Find where the given text appears and provide that cell's center as [x, y] coordinate. 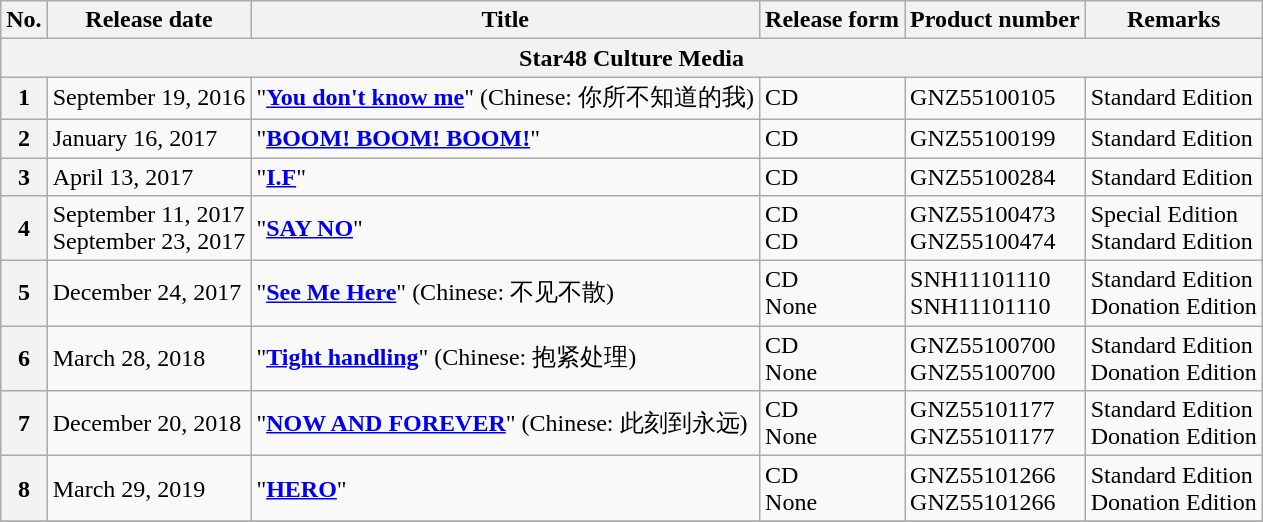
March 28, 2018 [149, 358]
GNZ55101177GNZ55101177 [996, 424]
April 13, 2017 [149, 177]
Release form [832, 20]
No. [24, 20]
1 [24, 98]
8 [24, 488]
Product number [996, 20]
"See Me Here" (Chinese: 不见不散) [506, 294]
"I.F" [506, 177]
December 24, 2017 [149, 294]
"NOW AND FOREVER" (Chinese: 此刻到永远) [506, 424]
4 [24, 228]
"Tight handling" (Chinese: 抱紧处理) [506, 358]
"SAY NO" [506, 228]
September 19, 2016 [149, 98]
GNZ55101266GNZ55101266 [996, 488]
GNZ55100105 [996, 98]
Special Edition Standard Edition [1174, 228]
3 [24, 177]
Title [506, 20]
GNZ55100700GNZ55100700 [996, 358]
6 [24, 358]
SNH11101110SNH11101110 [996, 294]
7 [24, 424]
January 16, 2017 [149, 138]
Remarks [1174, 20]
GNZ55100473GNZ55100474 [996, 228]
2 [24, 138]
March 29, 2019 [149, 488]
CDCD [832, 228]
5 [24, 294]
GNZ55100199 [996, 138]
"HERO" [506, 488]
Release date [149, 20]
GNZ55100284 [996, 177]
Star48 Culture Media [632, 58]
"You don't know me" (Chinese: 你所不知道的我) [506, 98]
December 20, 2018 [149, 424]
September 11, 2017September 23, 2017 [149, 228]
"BOOM! BOOM! BOOM!" [506, 138]
